Determine the [x, y] coordinate at the center of the cell enclosing the given text.  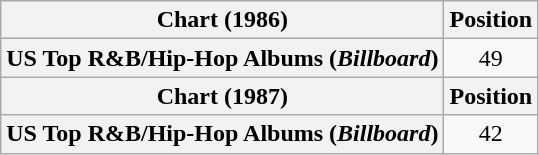
Chart (1987) [222, 96]
Chart (1986) [222, 20]
42 [491, 134]
49 [491, 58]
